Detect which cell encompasses the target text, then output its (X, Y) center coordinate. 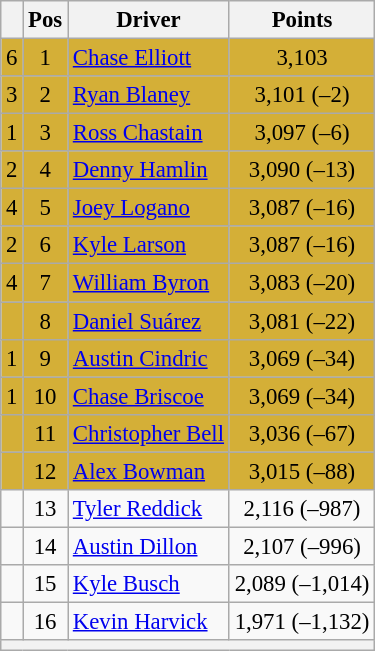
Ross Chastain (149, 133)
5 (46, 208)
Denny Hamlin (149, 170)
Austin Cindric (149, 358)
Chase Briscoe (149, 396)
11 (46, 433)
2,089 (–1,014) (302, 584)
Chase Elliott (149, 58)
13 (46, 509)
16 (46, 621)
Tyler Reddick (149, 509)
Austin Dillon (149, 546)
9 (46, 358)
2,107 (–996) (302, 546)
Kevin Harvick (149, 621)
Ryan Blaney (149, 95)
Alex Bowman (149, 471)
12 (46, 471)
3,090 (–13) (302, 170)
3,015 (–88) (302, 471)
Kyle Busch (149, 584)
7 (46, 283)
1,971 (–1,132) (302, 621)
Kyle Larson (149, 245)
Joey Logano (149, 208)
3,101 (–2) (302, 95)
Daniel Suárez (149, 321)
2,116 (–987) (302, 509)
3,097 (–6) (302, 133)
3,036 (–67) (302, 433)
8 (46, 321)
10 (46, 396)
Pos (46, 20)
14 (46, 546)
Christopher Bell (149, 433)
William Byron (149, 283)
3,081 (–22) (302, 321)
Driver (149, 20)
3,083 (–20) (302, 283)
Points (302, 20)
3,103 (302, 58)
15 (46, 584)
